Locate the cell with the specified text and output its [x, y] center coordinate. 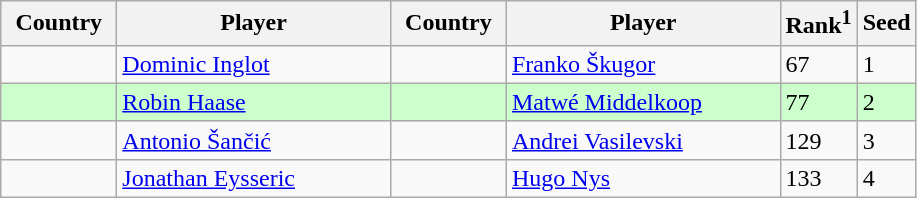
Antonio Šančić [254, 140]
133 [818, 178]
Rank1 [818, 24]
Andrei Vasilevski [643, 140]
Hugo Nys [643, 178]
Jonathan Eysseric [254, 178]
Robin Haase [254, 102]
2 [886, 102]
129 [818, 140]
Dominic Inglot [254, 64]
77 [818, 102]
67 [818, 64]
Matwé Middelkoop [643, 102]
1 [886, 64]
4 [886, 178]
Seed [886, 24]
3 [886, 140]
Franko Škugor [643, 64]
